Detect which cell encompasses the target text, then output its (X, Y) center coordinate. 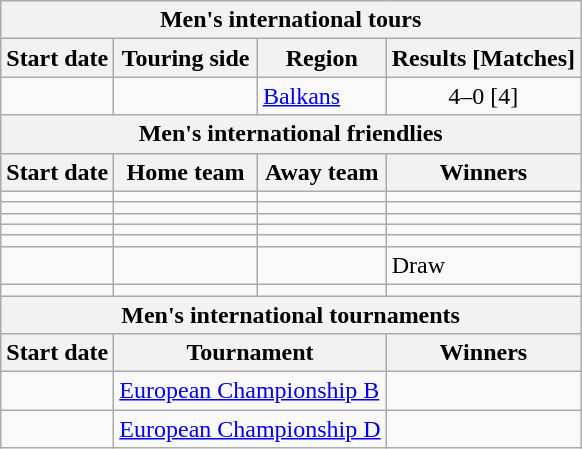
Balkans (322, 96)
Men's international friendlies (291, 134)
Draw (483, 265)
Tournament (250, 353)
Home team (186, 172)
Men's international tours (291, 20)
Region (322, 58)
Results [Matches] (483, 58)
European Championship B (250, 391)
Men's international tournaments (291, 315)
4–0 [4] (483, 96)
Away team (322, 172)
European Championship D (250, 429)
Touring side (186, 58)
